From the cell containing the given text, extract its center point as (X, Y) coordinate. 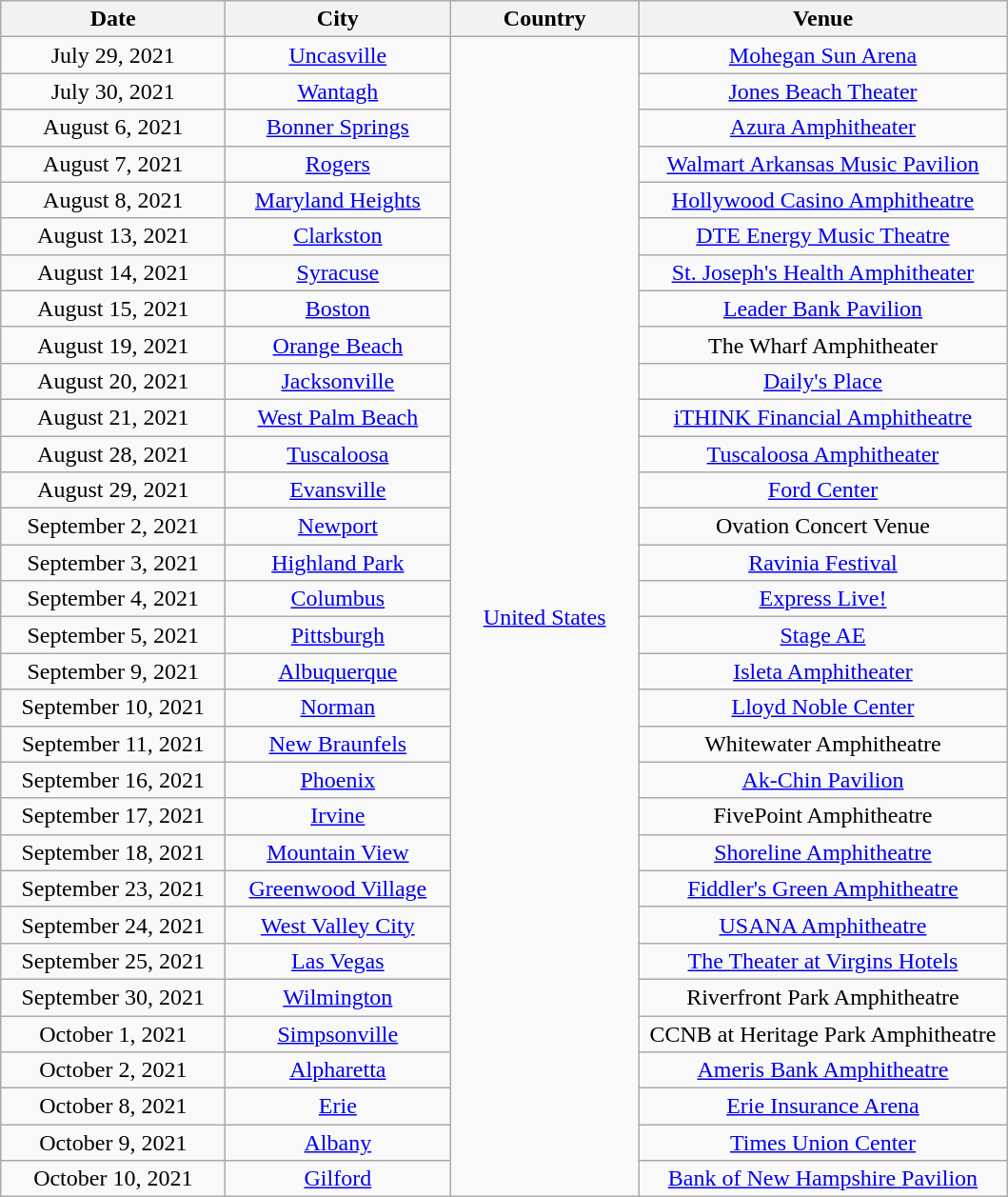
Times Union Center (822, 1143)
Ovation Concert Venue (822, 527)
September 25, 2021 (113, 961)
New Braunfels (338, 744)
Country (544, 19)
Boston (338, 309)
Tuscaloosa Amphitheater (822, 454)
Ameris Bank Amphitheatre (822, 1070)
Venue (822, 19)
DTE Energy Music Theatre (822, 236)
October 10, 2021 (113, 1179)
Hollywood Casino Amphitheatre (822, 200)
September 30, 2021 (113, 997)
Alpharetta (338, 1070)
September 2, 2021 (113, 527)
August 14, 2021 (113, 272)
August 29, 2021 (113, 490)
September 16, 2021 (113, 780)
Tuscaloosa (338, 454)
Express Live! (822, 599)
iTHINK Financial Amphitheatre (822, 417)
Riverfront Park Amphitheatre (822, 997)
Erie (338, 1107)
October 1, 2021 (113, 1033)
July 29, 2021 (113, 55)
Whitewater Amphitheatre (822, 744)
Maryland Heights (338, 200)
August 13, 2021 (113, 236)
St. Joseph's Health Amphitheater (822, 272)
West Valley City (338, 925)
Evansville (338, 490)
Mohegan Sun Arena (822, 55)
Syracuse (338, 272)
Erie Insurance Arena (822, 1107)
September 10, 2021 (113, 708)
Daily's Place (822, 381)
September 11, 2021 (113, 744)
Phoenix (338, 780)
July 30, 2021 (113, 91)
Orange Beach (338, 345)
August 19, 2021 (113, 345)
Ford Center (822, 490)
The Wharf Amphitheater (822, 345)
August 21, 2021 (113, 417)
August 6, 2021 (113, 128)
Ravinia Festival (822, 563)
Date (113, 19)
Pittsburgh (338, 635)
Newport (338, 527)
September 4, 2021 (113, 599)
October 9, 2021 (113, 1143)
Mountain View (338, 852)
September 9, 2021 (113, 671)
Gilford (338, 1179)
Irvine (338, 816)
Lloyd Noble Center (822, 708)
Clarkston (338, 236)
Leader Bank Pavilion (822, 309)
Walmart Arkansas Music Pavilion (822, 164)
Shoreline Amphitheatre (822, 852)
Albany (338, 1143)
Jacksonville (338, 381)
Stage AE (822, 635)
Albuquerque (338, 671)
Greenwood Village (338, 888)
Wantagh (338, 91)
August 20, 2021 (113, 381)
City (338, 19)
Columbus (338, 599)
Highland Park (338, 563)
Norman (338, 708)
September 23, 2021 (113, 888)
August 8, 2021 (113, 200)
September 3, 2021 (113, 563)
August 28, 2021 (113, 454)
Azura Amphitheater (822, 128)
Las Vegas (338, 961)
August 15, 2021 (113, 309)
Fiddler's Green Amphitheatre (822, 888)
Bank of New Hampshire Pavilion (822, 1179)
United States (544, 617)
September 18, 2021 (113, 852)
September 24, 2021 (113, 925)
October 2, 2021 (113, 1070)
Ak-Chin Pavilion (822, 780)
September 5, 2021 (113, 635)
Uncasville (338, 55)
CCNB at Heritage Park Amphitheatre (822, 1033)
Bonner Springs (338, 128)
Rogers (338, 164)
The Theater at Virgins Hotels (822, 961)
FivePoint Amphitheatre (822, 816)
Isleta Amphitheater (822, 671)
August 7, 2021 (113, 164)
Simpsonville (338, 1033)
USANA Amphitheatre (822, 925)
West Palm Beach (338, 417)
Jones Beach Theater (822, 91)
October 8, 2021 (113, 1107)
September 17, 2021 (113, 816)
Wilmington (338, 997)
